Find where the given text appears and provide that cell's center as [x, y] coordinate. 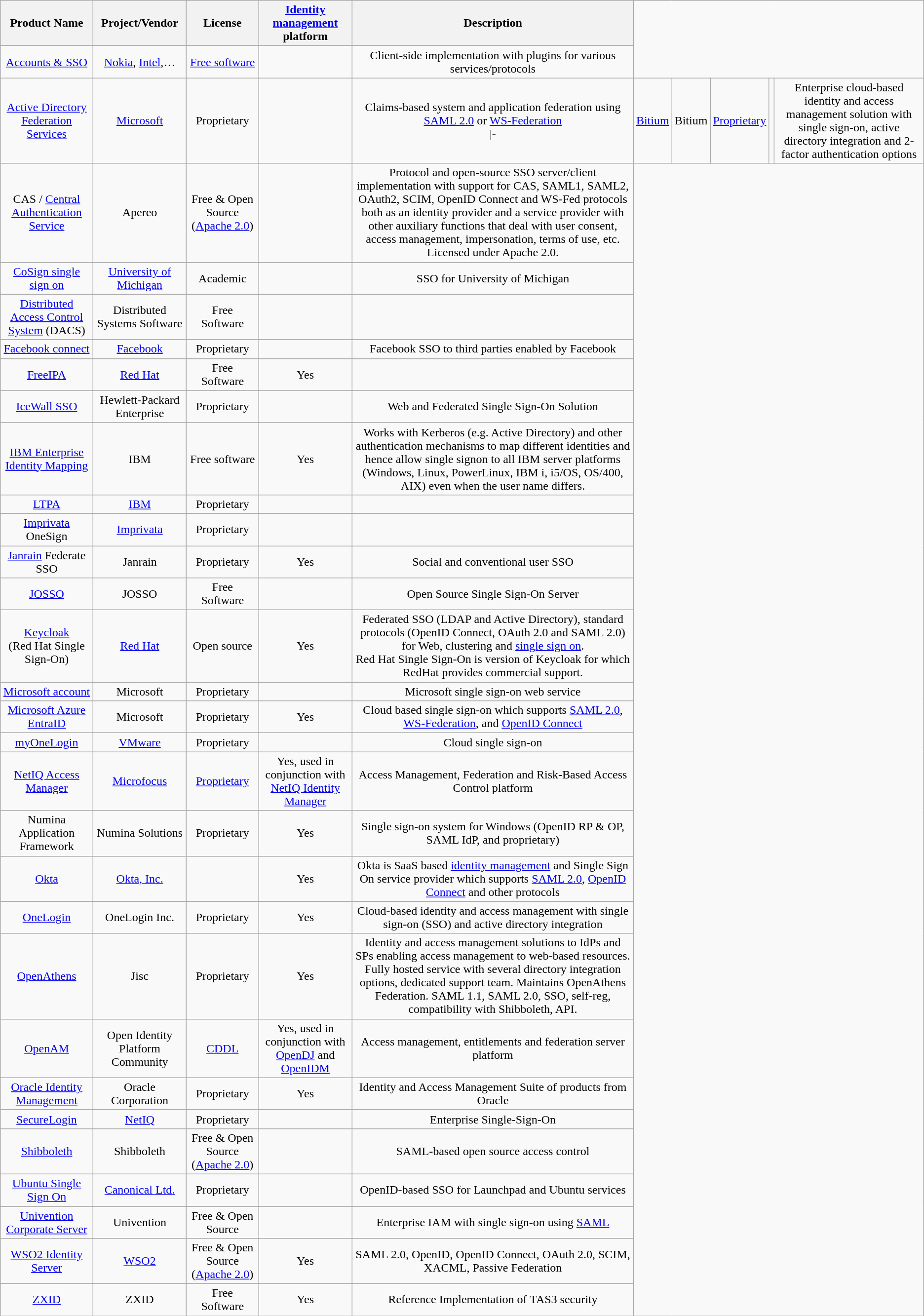
myOneLogin [46, 742]
Ubuntu Single Sign On [46, 1190]
University of Michigan [140, 278]
Access Management, Federation and Risk-Based Access Control platform [493, 781]
Microsoft Azure EntraID [46, 717]
Client-side implementation with plugins for various services/protocols [493, 62]
Enterprise Single-Sign-On [493, 1119]
Social and conventional user SSO [493, 562]
Academic [223, 278]
Canonical Ltd. [140, 1190]
WSO2 Identity Server [46, 1261]
CAS / Central Authentication Service [46, 213]
CoSign single sign on [46, 278]
Numina Application Framework [46, 833]
Identity and Access Management Suite of products from Oracle [493, 1094]
NetIQ [140, 1119]
Facebook [140, 349]
Web and Federated Single Sign-On Solution [493, 407]
OneLogin Inc. [140, 917]
SSO for University of Michigan [493, 278]
VMware [140, 742]
Univention [140, 1222]
Free & Open Source [223, 1222]
OpenAthens [46, 976]
IceWall SSO [46, 407]
Jisc [140, 976]
Microsoft account [46, 692]
Access management, entitlements and federation server platform [493, 1048]
Okta [46, 879]
Imprivata [140, 529]
Facebook connect [46, 349]
Univention Corporate Server [46, 1222]
Imprivata OneSign [46, 529]
Okta is SaaS based identity management and Single Sign On service provider which supports SAML 2.0, OpenID Connect and other protocols [493, 879]
SecureLogin [46, 1119]
OneLogin [46, 917]
Description [493, 23]
Enterprise IAM with single sign-on using SAML [493, 1222]
SAML-based open source access control [493, 1151]
OpenAM [46, 1048]
Yes, used in conjunction with OpenDJ and OpenIDM [306, 1048]
Janrain Federate SSO [46, 562]
Identity management platform [306, 23]
Reference Implementation of TAS3 security [493, 1300]
Yes, used in conjunction with NetIQ Identity Manager [306, 781]
Microfocus [140, 781]
SAML 2.0, OpenID, OpenID Connect, OAuth 2.0, SCIM, XACML, Passive Federation [493, 1261]
Cloud based single sign-on which supports SAML 2.0, WS-Federation, and OpenID Connect [493, 717]
Open Identity Platform Community [140, 1048]
Nokia, Intel,… [140, 62]
Cloud single sign-on [493, 742]
Microsoft single sign-on web service [493, 692]
Project/Vendor [140, 23]
Okta, Inc. [140, 879]
IBM Enterprise Identity Mapping [46, 459]
Claims-based system and application federation using SAML 2.0 or WS-Federation|- [493, 120]
Oracle Corporation [140, 1094]
Open Source Single Sign-On Server [493, 594]
Janrain [140, 562]
Hewlett-Packard Enterprise [140, 407]
Distributed Systems Software [140, 317]
Enterprise cloud-based identity and access management solution with single sign-on, active directory integration and 2-factor authentication options [849, 120]
License [223, 23]
LTPA [46, 504]
Cloud-based identity and access management with single sign-on (SSO) and active directory integration [493, 917]
Apereo [140, 213]
Oracle Identity Management [46, 1094]
CDDL [223, 1048]
Distributed Access Control System (DACS) [46, 317]
OpenID-based SSO for Launchpad and Ubuntu services [493, 1190]
WSO2 [140, 1261]
FreeIPA [46, 374]
Single sign-on system for Windows (OpenID RP & OP, SAML IdP, and proprietary) [493, 833]
Accounts & SSO [46, 62]
Facebook SSO to third parties enabled by Facebook [493, 349]
NetIQ Access Manager [46, 781]
Numina Solutions [140, 833]
Product Name [46, 23]
Active Directory Federation Services [46, 120]
Open source [223, 646]
Keycloak (Red Hat Single Sign-On) [46, 646]
